For the text-containing cell, return its midpoint in (x, y) coordinate format. 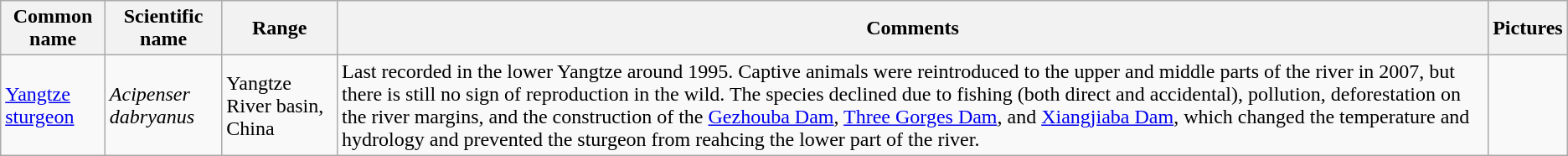
Yangtze River basin, China (280, 106)
Acipenser dabryanus (162, 106)
Pictures (1528, 29)
Comments (913, 29)
Yangtze sturgeon (54, 106)
Range (280, 29)
Scientific name (162, 29)
Common name (54, 29)
